Extract the [X, Y] coordinate from the center of the cell holding the provided text.  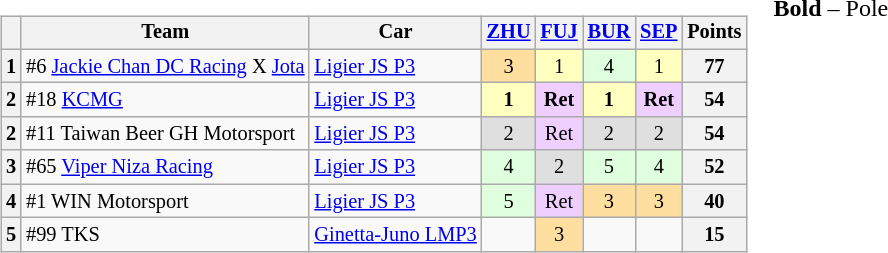
Ginetta-Juno LMP3 [395, 235]
Points [714, 33]
ZHU [509, 33]
#1 WIN Motorsport [165, 201]
#65 Viper Niza Racing [165, 167]
Team [165, 33]
#11 Taiwan Beer GH Motorsport [165, 134]
FUJ [560, 33]
SEP [658, 33]
52 [714, 167]
Car [395, 33]
#6 Jackie Chan DC Racing X Jota [165, 66]
77 [714, 66]
15 [714, 235]
40 [714, 201]
BUR [610, 33]
#99 TKS [165, 235]
#18 KCMG [165, 100]
